Locate the cell with the specified text and output its (X, Y) center coordinate. 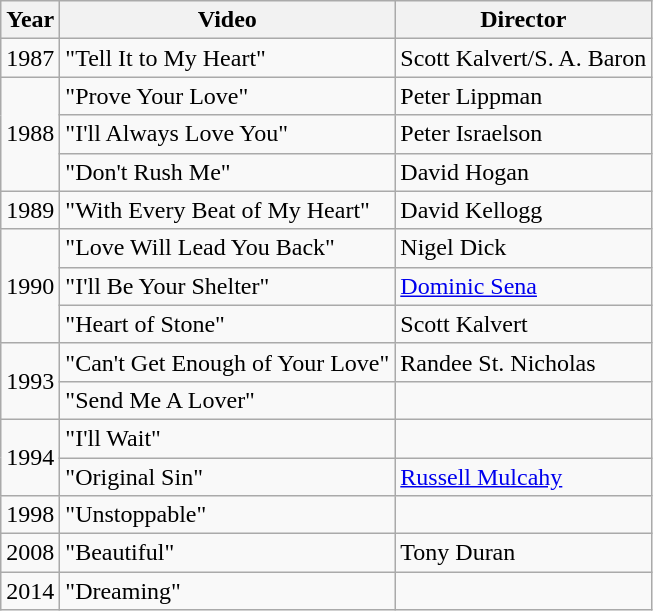
"Prove Your Love" (228, 96)
Peter Israelson (524, 134)
Tony Duran (524, 553)
1998 (30, 515)
"With Every Beat of My Heart" (228, 210)
"Unstoppable" (228, 515)
"Beautiful" (228, 553)
1987 (30, 58)
Dominic Sena (524, 286)
1993 (30, 381)
Nigel Dick (524, 248)
"Tell It to My Heart" (228, 58)
"Original Sin" (228, 477)
1988 (30, 134)
"I'll Always Love You" (228, 134)
Year (30, 20)
"Love Will Lead You Back" (228, 248)
David Kellogg (524, 210)
Director (524, 20)
Russell Mulcahy (524, 477)
"I'll Be Your Shelter" (228, 286)
Video (228, 20)
David Hogan (524, 172)
"I'll Wait" (228, 438)
"Dreaming" (228, 591)
Scott Kalvert (524, 324)
1994 (30, 457)
Scott Kalvert/S. A. Baron (524, 58)
1990 (30, 286)
Peter Lippman (524, 96)
"Send Me A Lover" (228, 400)
"Don't Rush Me" (228, 172)
2008 (30, 553)
2014 (30, 591)
"Can't Get Enough of Your Love" (228, 362)
"Heart of Stone" (228, 324)
Randee St. Nicholas (524, 362)
1989 (30, 210)
